From the cell containing the given text, extract its center point as (x, y) coordinate. 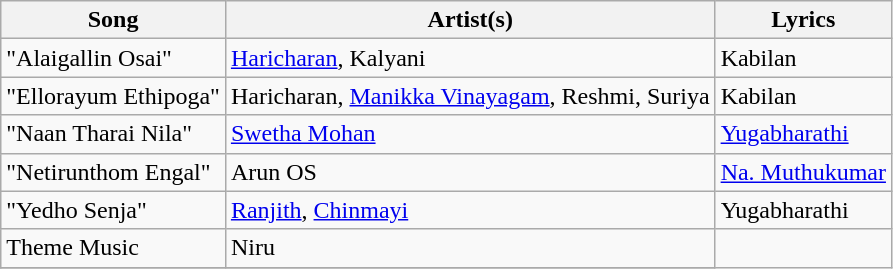
Niru (470, 248)
Lyrics (803, 20)
Haricharan, Kalyani (470, 58)
"Yedho Senja" (114, 210)
"Naan Tharai Nila" (114, 134)
Arun OS (470, 172)
"Alaigallin Osai" (114, 58)
Haricharan, Manikka Vinayagam, Reshmi, Suriya (470, 96)
"Netirunthom Engal" (114, 172)
"Ellorayum Ethipoga" (114, 96)
Na. Muthukumar (803, 172)
Song (114, 20)
Ranjith, Chinmayi (470, 210)
Theme Music (114, 248)
Artist(s) (470, 20)
Swetha Mohan (470, 134)
